Detect which cell encompasses the target text, then output its [X, Y] center coordinate. 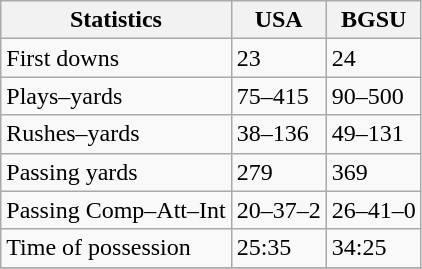
Plays–yards [116, 96]
369 [374, 172]
First downs [116, 58]
90–500 [374, 96]
75–415 [278, 96]
Passing yards [116, 172]
49–131 [374, 134]
34:25 [374, 248]
BGSU [374, 20]
Rushes–yards [116, 134]
23 [278, 58]
25:35 [278, 248]
20–37–2 [278, 210]
24 [374, 58]
26–41–0 [374, 210]
279 [278, 172]
USA [278, 20]
Statistics [116, 20]
38–136 [278, 134]
Time of possession [116, 248]
Passing Comp–Att–Int [116, 210]
